Output the [X, Y] coordinate of the center of the cell containing the given text.  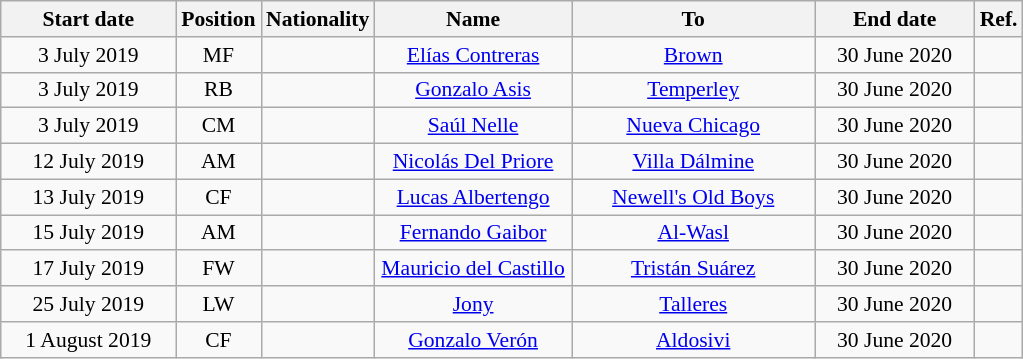
LW [218, 304]
Gonzalo Verón [473, 340]
MF [218, 55]
To [694, 19]
CM [218, 126]
RB [218, 90]
12 July 2019 [88, 162]
25 July 2019 [88, 304]
Lucas Albertengo [473, 197]
Nicolás Del Priore [473, 162]
Ref. [999, 19]
Al-Wasl [694, 233]
Fernando Gaibor [473, 233]
Elías Contreras [473, 55]
Aldosivi [694, 340]
Saúl Nelle [473, 126]
Temperley [694, 90]
Mauricio del Castillo [473, 269]
Position [218, 19]
Nueva Chicago [694, 126]
Gonzalo Asis [473, 90]
Tristán Suárez [694, 269]
Nationality [318, 19]
Newell's Old Boys [694, 197]
Start date [88, 19]
Jony [473, 304]
Name [473, 19]
13 July 2019 [88, 197]
15 July 2019 [88, 233]
17 July 2019 [88, 269]
Villa Dálmine [694, 162]
1 August 2019 [88, 340]
Brown [694, 55]
FW [218, 269]
End date [895, 19]
Talleres [694, 304]
